Identify which cell holds the provided text, then report its [x, y] central coordinate. 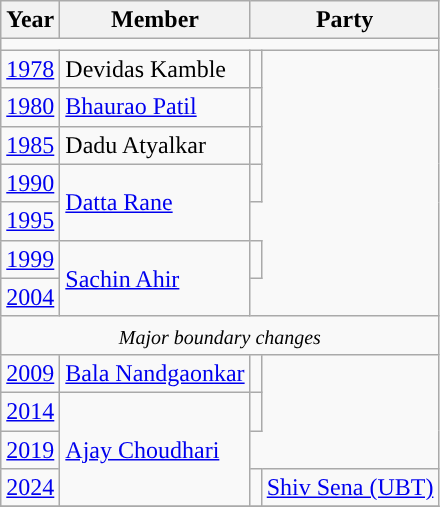
1999 [30, 259]
2024 [30, 488]
Shiv Sena (UBT) [350, 488]
2019 [30, 449]
Bala Nandgaonkar [155, 373]
Member [155, 20]
Devidas Kamble [155, 69]
Major boundary changes [220, 335]
1995 [30, 221]
2014 [30, 411]
Dadu Atyalkar [155, 145]
1990 [30, 183]
Ajay Choudhari [155, 449]
Party [344, 20]
Datta Rane [155, 202]
Year [30, 20]
1978 [30, 69]
2009 [30, 373]
1985 [30, 145]
1980 [30, 107]
Sachin Ahir [155, 278]
2004 [30, 297]
Bhaurao Patil [155, 107]
